Output the [X, Y] coordinate of the center of the cell containing the given text.  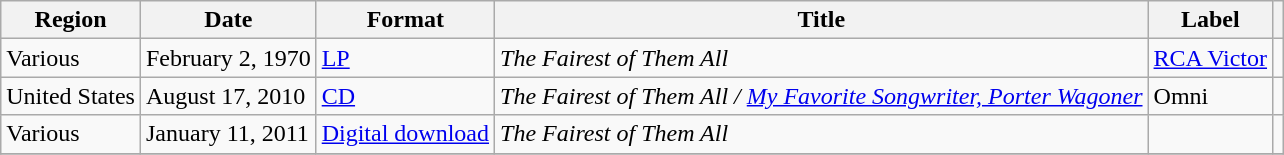
Region [71, 20]
Date [228, 20]
United States [71, 96]
LP [405, 58]
CD [405, 96]
The Fairest of Them All / My Favorite Songwriter, Porter Wagoner [822, 96]
Format [405, 20]
August 17, 2010 [228, 96]
Omni [1210, 96]
February 2, 1970 [228, 58]
January 11, 2011 [228, 134]
Digital download [405, 134]
Label [1210, 20]
Title [822, 20]
RCA Victor [1210, 58]
